Determine the (X, Y) coordinate at the center of the cell enclosing the given text.  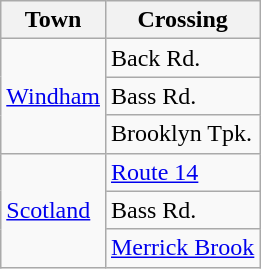
Back Rd. (182, 58)
Scotland (54, 210)
Route 14 (182, 172)
Brooklyn Tpk. (182, 134)
Merrick Brook (182, 248)
Crossing (182, 20)
Town (54, 20)
Windham (54, 96)
